Output the (x, y) coordinate of the center of the cell containing the given text.  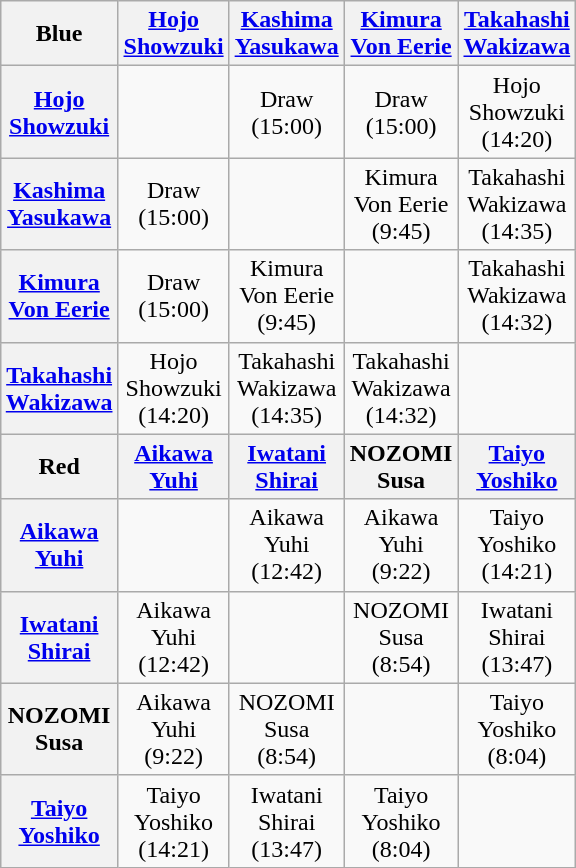
Blue (59, 34)
Red (59, 466)
